From the cell containing the given text, extract its center point as [x, y] coordinate. 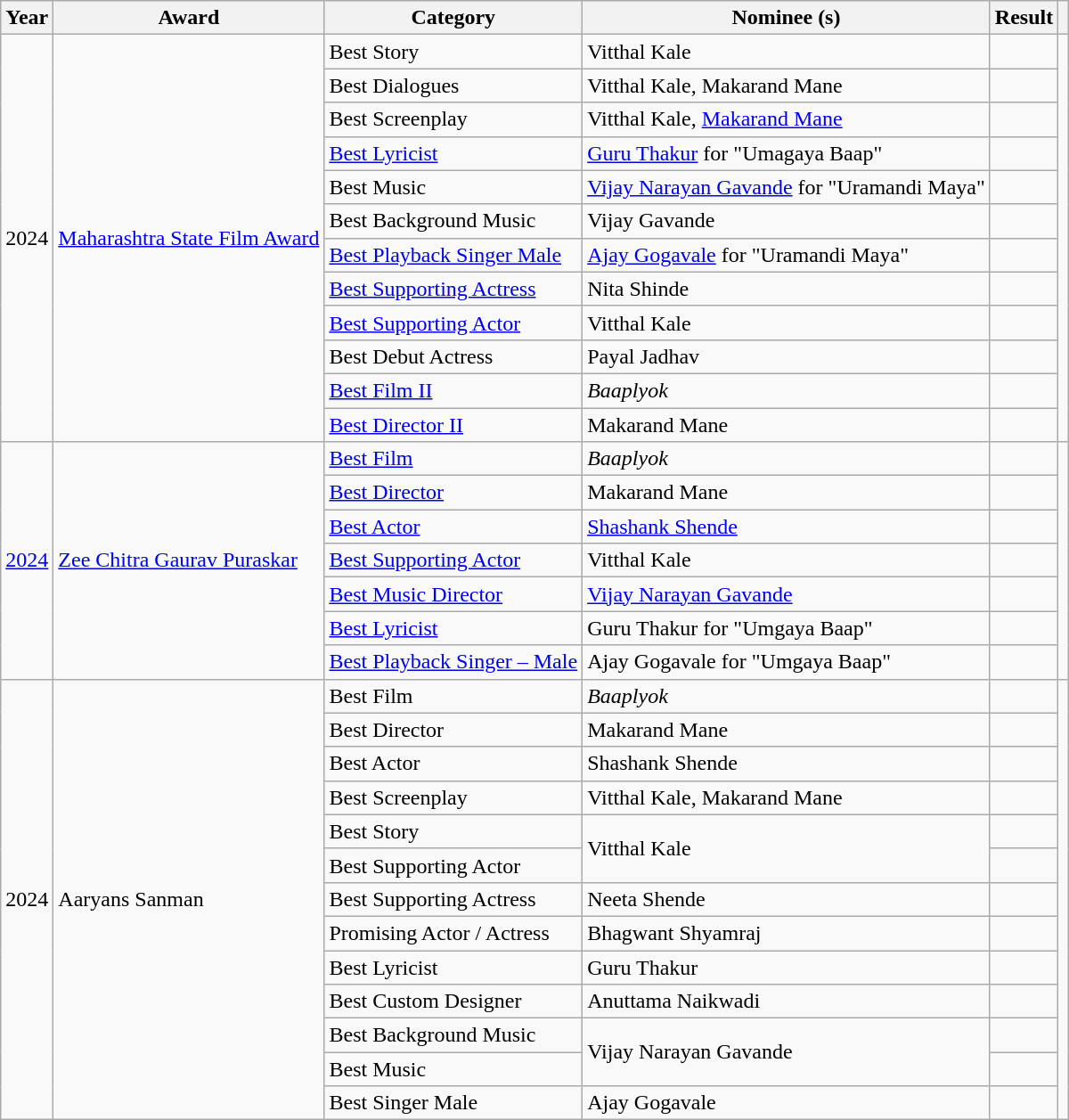
Payal Jadhav [787, 356]
Guru Thakur for "Umgaya Baap" [787, 628]
Bhagwant Shyamraj [787, 933]
Nominee (s) [787, 18]
Best Debut Actress [453, 356]
Ajay Gogavale for "Uramandi Maya" [787, 255]
Best Music Director [453, 594]
Year [27, 18]
Vijay Narayan Gavande for "Uramandi Maya" [787, 187]
Best Playback Singer Male [453, 255]
Best Dialogues [453, 86]
Maharashtra State Film Award [189, 239]
Category [453, 18]
Ajay Gogavale [787, 1103]
Aaryans Sanman [189, 900]
Best Playback Singer – Male [453, 662]
Zee Chitra Gaurav Puraskar [189, 560]
Nita Shinde [787, 289]
Ajay Gogavale for "Umgaya Baap" [787, 662]
Result [1024, 18]
Guru Thakur for "Umagaya Baap" [787, 153]
Guru Thakur [787, 967]
Best Singer Male [453, 1103]
Best Director II [453, 425]
Promising Actor / Actress [453, 933]
Best Custom Designer [453, 1001]
Neeta Shende [787, 899]
Best Film II [453, 390]
Vijay Gavande [787, 221]
Anuttama Naikwadi [787, 1001]
Award [189, 18]
